Locate the cell with the specified text and output its [X, Y] center coordinate. 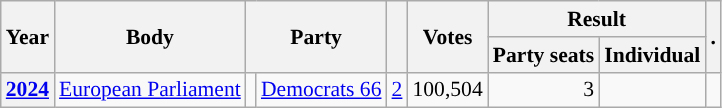
Party seats [544, 55]
Party [316, 36]
. [713, 36]
Result [597, 19]
Democrats 66 [322, 90]
3 [544, 90]
Votes [447, 36]
Body [150, 36]
Individual [652, 55]
2 [398, 90]
100,504 [447, 90]
2024 [28, 90]
Year [28, 36]
European Parliament [150, 90]
